Provide the (x, y) coordinate of the cell's center where the given text is located.  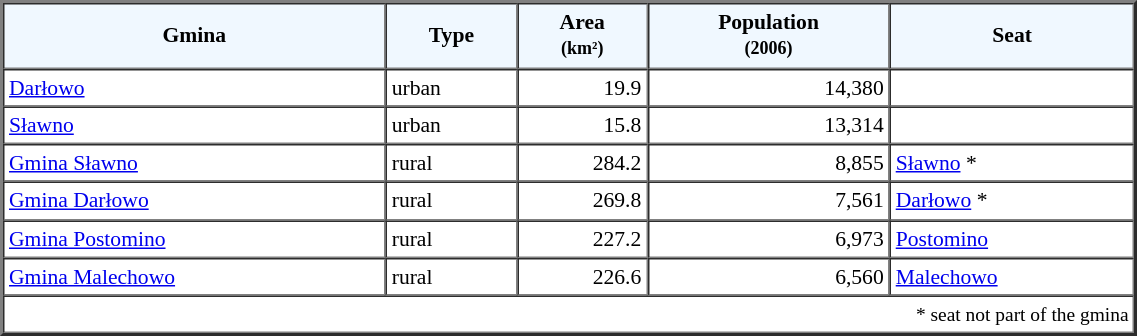
Gmina (194, 36)
6,560 (768, 277)
Malechowo (1012, 277)
15.8 (582, 125)
Seat (1012, 36)
Sławno (194, 125)
Darłowo (194, 87)
14,380 (768, 87)
284.2 (582, 163)
Sławno * (1012, 163)
Area(km²) (582, 36)
Gmina Sławno (194, 163)
Postomino (1012, 239)
Darłowo * (1012, 201)
227.2 (582, 239)
269.8 (582, 201)
19.9 (582, 87)
Gmina Malechowo (194, 277)
7,561 (768, 201)
Gmina Darłowo (194, 201)
13,314 (768, 125)
8,855 (768, 163)
Population(2006) (768, 36)
* seat not part of the gmina (569, 315)
226.6 (582, 277)
Gmina Postomino (194, 239)
6,973 (768, 239)
Type (452, 36)
